Identify which cell holds the provided text, then report its (X, Y) central coordinate. 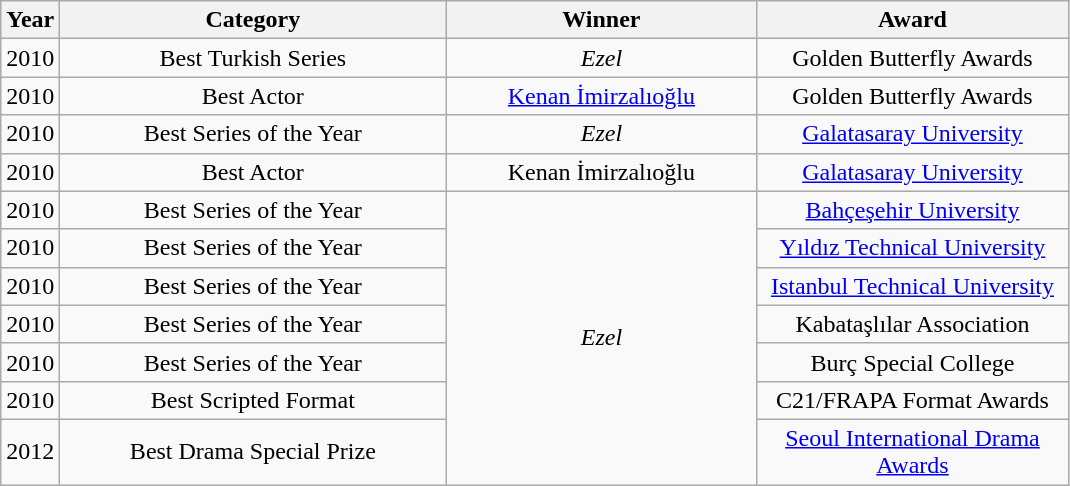
Category (253, 20)
Istanbul Technical University (912, 286)
Best Scripted Format (253, 400)
Year (30, 20)
Best Drama Special Prize (253, 452)
Bahçeşehir University (912, 210)
Yıldız Technical University (912, 248)
Best Turkish Series (253, 58)
Seoul International Drama Awards (912, 452)
C21/FRAPA Format Awards (912, 400)
Kabataşlılar Association (912, 324)
Burç Special College (912, 362)
Winner (602, 20)
Award (912, 20)
2012 (30, 452)
